Return (X, Y) of the center of cell containing provided text 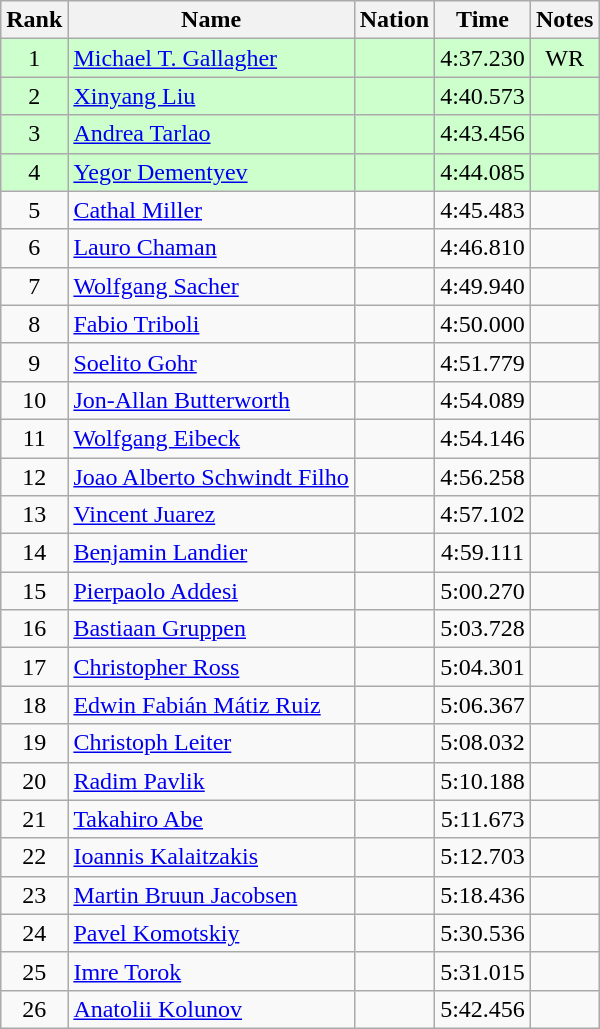
Michael T. Gallagher (211, 58)
5:12.703 (483, 857)
2 (34, 96)
11 (34, 438)
Andrea Tarlao (211, 134)
18 (34, 705)
10 (34, 400)
5:42.456 (483, 1009)
6 (34, 248)
5:31.015 (483, 971)
12 (34, 477)
4 (34, 172)
4:57.102 (483, 515)
4:49.940 (483, 286)
Christoph Leiter (211, 743)
4:45.483 (483, 210)
4:44.085 (483, 172)
9 (34, 362)
4:46.810 (483, 248)
Nation (394, 20)
5:10.188 (483, 781)
Christopher Ross (211, 667)
Imre Torok (211, 971)
Ioannis Kalaitzakis (211, 857)
Benjamin Landier (211, 553)
Pavel Komotskiy (211, 933)
Edwin Fabián Mátiz Ruiz (211, 705)
4:54.146 (483, 438)
5 (34, 210)
5:30.536 (483, 933)
Takahiro Abe (211, 819)
7 (34, 286)
Rank (34, 20)
22 (34, 857)
21 (34, 819)
14 (34, 553)
5:03.728 (483, 629)
Wolfgang Sacher (211, 286)
19 (34, 743)
Soelito Gohr (211, 362)
Bastiaan Gruppen (211, 629)
4:54.089 (483, 400)
Yegor Dementyev (211, 172)
4:56.258 (483, 477)
5:18.436 (483, 895)
Name (211, 20)
17 (34, 667)
24 (34, 933)
4:43.456 (483, 134)
Martin Bruun Jacobsen (211, 895)
Lauro Chaman (211, 248)
4:37.230 (483, 58)
1 (34, 58)
5:06.367 (483, 705)
4:51.779 (483, 362)
5:08.032 (483, 743)
16 (34, 629)
4:50.000 (483, 324)
Radim Pavlik (211, 781)
Pierpaolo Addesi (211, 591)
Cathal Miller (211, 210)
Wolfgang Eibeck (211, 438)
26 (34, 1009)
Fabio Triboli (211, 324)
Time (483, 20)
25 (34, 971)
Vincent Juarez (211, 515)
13 (34, 515)
Jon-Allan Butterworth (211, 400)
3 (34, 134)
Joao Alberto Schwindt Filho (211, 477)
23 (34, 895)
20 (34, 781)
5:11.673 (483, 819)
5:04.301 (483, 667)
WR (564, 58)
Anatolii Kolunov (211, 1009)
8 (34, 324)
15 (34, 591)
Notes (564, 20)
Xinyang Liu (211, 96)
5:00.270 (483, 591)
4:40.573 (483, 96)
4:59.111 (483, 553)
